Return [x, y] of the center of cell containing provided text 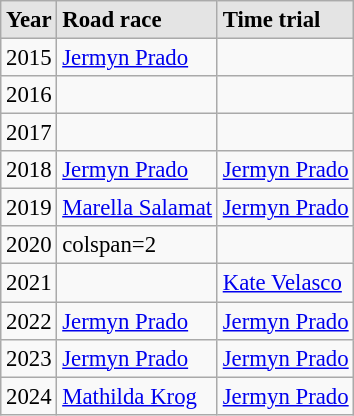
2022 [29, 321]
2023 [29, 358]
2024 [29, 396]
Road race [138, 20]
Year [29, 20]
colspan=2 [138, 245]
2018 [29, 170]
2016 [29, 95]
2019 [29, 208]
Time trial [286, 20]
Marella Salamat [138, 208]
2017 [29, 133]
Kate Velasco [286, 283]
Mathilda Krog [138, 396]
2015 [29, 58]
2020 [29, 245]
2021 [29, 283]
